Identify which cell holds the provided text, then report its [x, y] central coordinate. 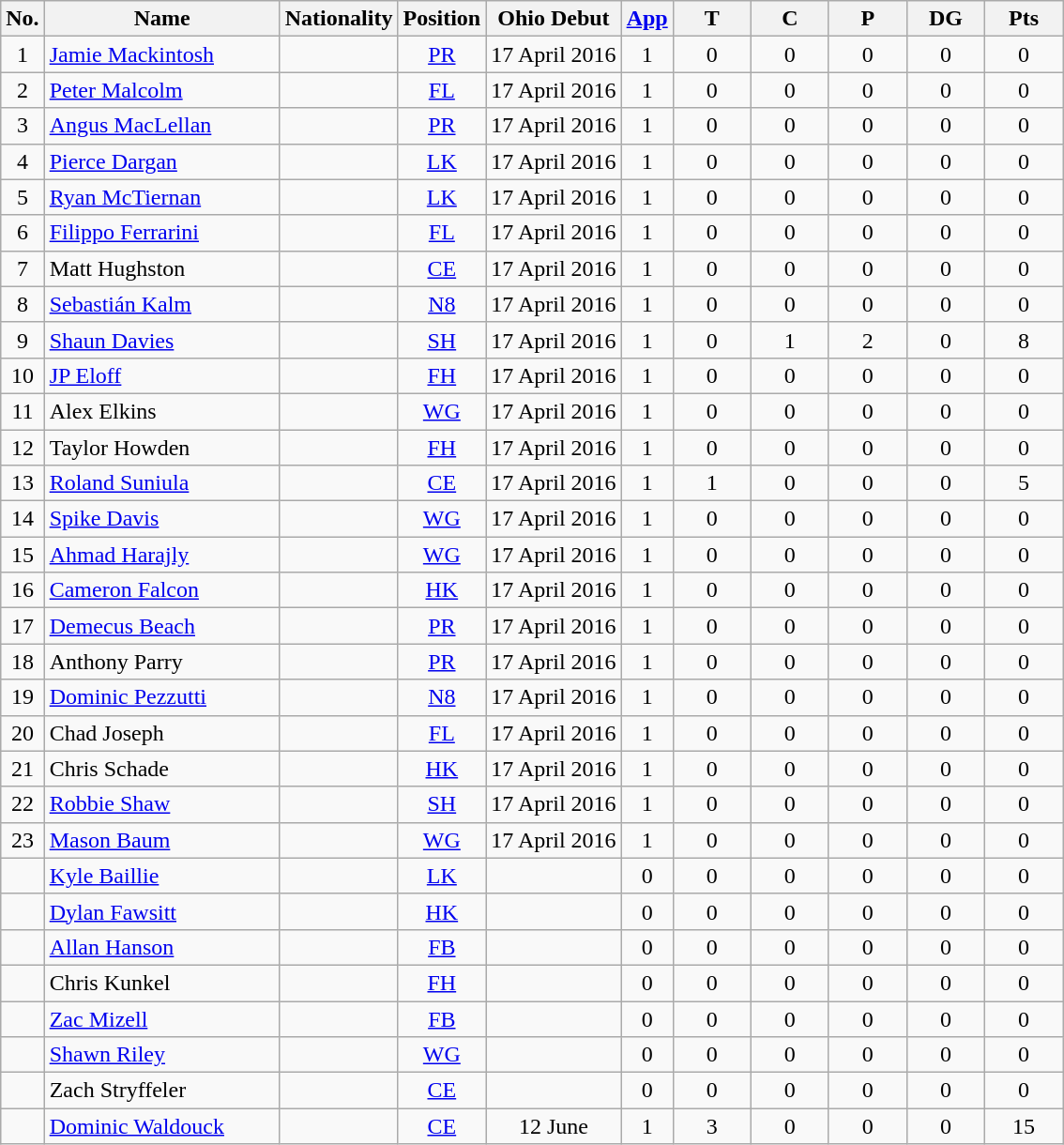
Demecus Beach [161, 626]
20 [23, 733]
Chris Kunkel [161, 983]
Roland Suniula [161, 483]
Cameron Falcon [161, 590]
12 June [554, 1126]
22 [23, 804]
Angus MacLellan [161, 126]
DG [946, 19]
19 [23, 697]
Anthony Parry [161, 662]
7 [23, 268]
12 [23, 448]
14 [23, 519]
Shaun Davies [161, 340]
Spike Davis [161, 519]
Sebastián Kalm [161, 304]
16 [23, 590]
Name [161, 19]
Dominic Waldouck [161, 1126]
Pierce Dargan [161, 161]
Filippo Ferrarini [161, 233]
No. [23, 19]
P [867, 19]
Kyle Baillie [161, 876]
App [647, 19]
Position [442, 19]
Zach Stryffeler [161, 1091]
Robbie Shaw [161, 804]
Matt Hughston [161, 268]
4 [23, 161]
Jamie Mackintosh [161, 54]
9 [23, 340]
C [790, 19]
Chad Joseph [161, 733]
18 [23, 662]
T [711, 19]
21 [23, 769]
23 [23, 840]
Ohio Debut [554, 19]
Taylor Howden [161, 448]
Chris Schade [161, 769]
11 [23, 411]
Allan Hanson [161, 947]
6 [23, 233]
Nationality [339, 19]
Alex Elkins [161, 411]
Zac Mizell [161, 1018]
Ryan McTiernan [161, 197]
Mason Baum [161, 840]
17 [23, 626]
13 [23, 483]
Ahmad Harajly [161, 555]
Pts [1023, 19]
10 [23, 375]
Dylan Fawsitt [161, 911]
JP Eloff [161, 375]
Peter Malcolm [161, 90]
Dominic Pezzutti [161, 697]
Shawn Riley [161, 1055]
